Scan for the cell matching the given text and deliver its [X, Y] coordinate at center. 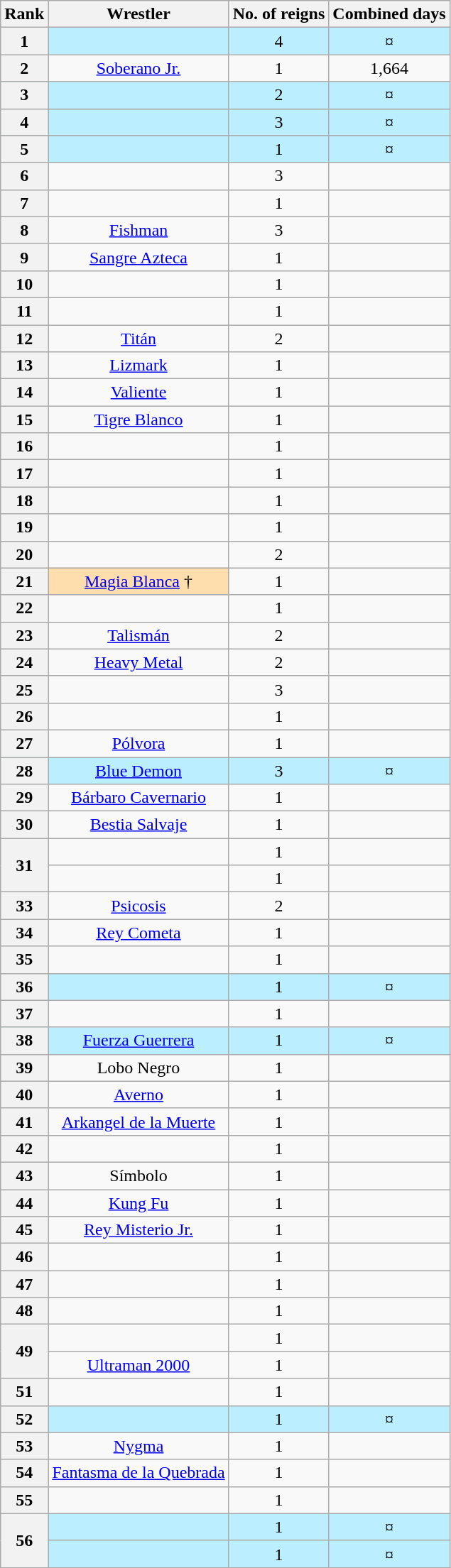
20 [24, 554]
Sangre Azteca [138, 257]
48 [24, 1311]
36 [24, 987]
Ultraman 2000 [138, 1365]
14 [24, 393]
Magia Blanca † [138, 581]
55 [24, 1500]
23 [24, 635]
Bárbaro Cavernario [138, 798]
54 [24, 1473]
Lobo Negro [138, 1068]
22 [24, 608]
Rank [24, 14]
8 [24, 230]
7 [24, 203]
Combined days [389, 14]
Averno [138, 1095]
5 [24, 149]
Psicosis [138, 906]
34 [24, 933]
Bestia Salvaje [138, 825]
Soberano Jr. [138, 68]
Pólvora [138, 743]
Talismán [138, 635]
46 [24, 1257]
No. of reigns [278, 14]
Wrestler [138, 14]
26 [24, 716]
44 [24, 1203]
6 [24, 176]
12 [24, 339]
1,664 [389, 68]
52 [24, 1419]
Fantasma de la Quebrada [138, 1473]
28 [24, 770]
47 [24, 1284]
24 [24, 662]
38 [24, 1041]
10 [24, 284]
Fishman [138, 230]
42 [24, 1148]
Arkangel de la Muerte [138, 1122]
40 [24, 1095]
Rey Misterio Jr. [138, 1230]
18 [24, 500]
Heavy Metal [138, 662]
35 [24, 960]
53 [24, 1446]
13 [24, 366]
51 [24, 1392]
49 [24, 1352]
15 [24, 420]
43 [24, 1175]
39 [24, 1068]
Rey Cometa [138, 933]
Símbolo [138, 1175]
45 [24, 1230]
Nygma [138, 1446]
56 [24, 1540]
9 [24, 257]
30 [24, 825]
16 [24, 446]
19 [24, 527]
25 [24, 689]
31 [24, 865]
11 [24, 311]
Fuerza Guerrera [138, 1041]
33 [24, 906]
29 [24, 798]
Valiente [138, 393]
41 [24, 1122]
21 [24, 581]
27 [24, 743]
Titán [138, 339]
Tigre Blanco [138, 420]
Blue Demon [138, 770]
Kung Fu [138, 1203]
37 [24, 1014]
17 [24, 473]
Lizmark [138, 366]
